Locate the cell with the specified text and output its (x, y) center coordinate. 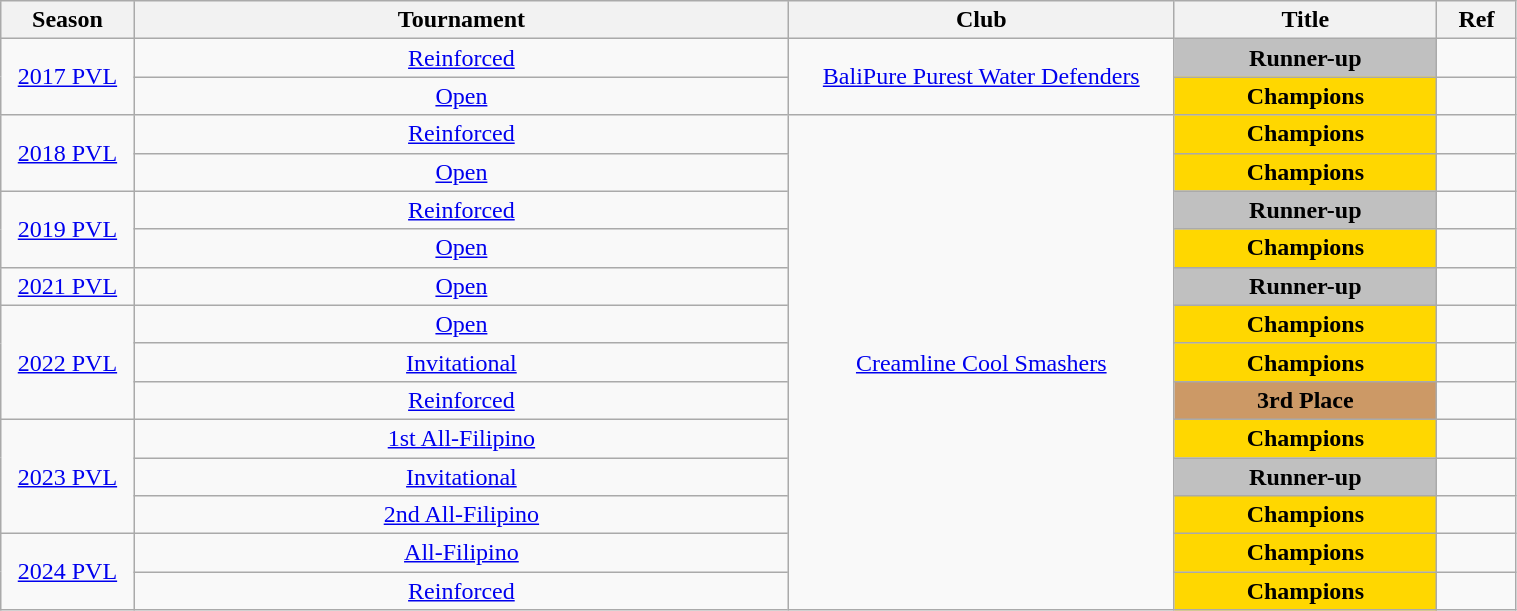
Tournament (462, 20)
Club (982, 20)
Season (68, 20)
Title (1306, 20)
2017 PVL (68, 77)
2022 PVL (68, 362)
All-Filipino (462, 553)
2019 PVL (68, 229)
1st All-Filipino (462, 438)
BaliPure Purest Water Defenders (982, 77)
Ref (1476, 20)
2018 PVL (68, 153)
2nd All-Filipino (462, 515)
2021 PVL (68, 286)
2023 PVL (68, 476)
2024 PVL (68, 572)
Creamline Cool Smashers (982, 362)
3rd Place (1306, 400)
